Scan for the cell matching the given text and deliver its [x, y] coordinate at center. 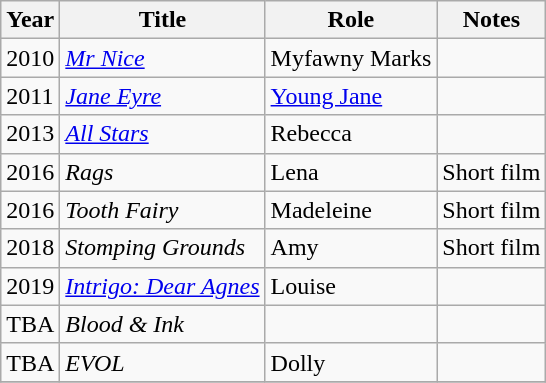
Mr Nice [162, 58]
Louise [351, 286]
Lena [351, 172]
Amy [351, 248]
2010 [30, 58]
Myfawny Marks [351, 58]
Year [30, 20]
Title [162, 20]
Intrigo: Dear Agnes [162, 286]
Tooth Fairy [162, 210]
Young Jane [351, 96]
All Stars [162, 134]
2011 [30, 96]
Stomping Grounds [162, 248]
Rebecca [351, 134]
Blood & Ink [162, 324]
Rags [162, 172]
Dolly [351, 362]
2019 [30, 286]
Notes [492, 20]
Jane Eyre [162, 96]
Madeleine [351, 210]
2013 [30, 134]
EVOL [162, 362]
2018 [30, 248]
Role [351, 20]
